Search for the cell housing the specified text and yield its [X, Y] center coordinate. 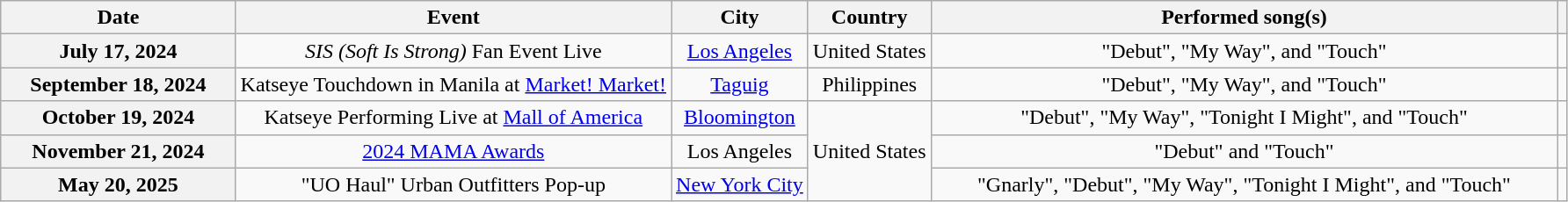
Bloomington [740, 118]
2024 MAMA Awards [454, 151]
Date [118, 18]
City [740, 18]
September 18, 2024 [118, 84]
Katseye Performing Live at Mall of America [454, 118]
Country [869, 18]
November 21, 2024 [118, 151]
"Gnarly", "Debut", "My Way", "Tonight I Might", and "Touch" [1245, 184]
Philippines [869, 84]
Event [454, 18]
Katseye Touchdown in Manila at Market! Market! [454, 84]
Performed song(s) [1245, 18]
New York City [740, 184]
"Debut", "My Way", "Tonight I Might", and "Touch" [1245, 118]
May 20, 2025 [118, 184]
SIS (Soft Is Strong) Fan Event Live [454, 51]
July 17, 2024 [118, 51]
Taguig [740, 84]
October 19, 2024 [118, 118]
"UO Haul" Urban Outfitters Pop-up [454, 184]
"Debut" and "Touch" [1245, 151]
